For the text-containing cell, return its midpoint in (x, y) coordinate format. 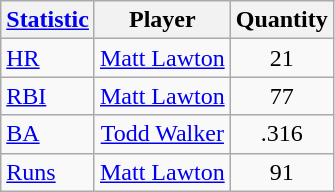
91 (282, 172)
.316 (282, 134)
Statistic (48, 20)
Quantity (282, 20)
RBI (48, 96)
21 (282, 58)
BA (48, 134)
HR (48, 58)
Player (162, 20)
Todd Walker (162, 134)
77 (282, 96)
Runs (48, 172)
